Locate the cell with the specified text and output its (x, y) center coordinate. 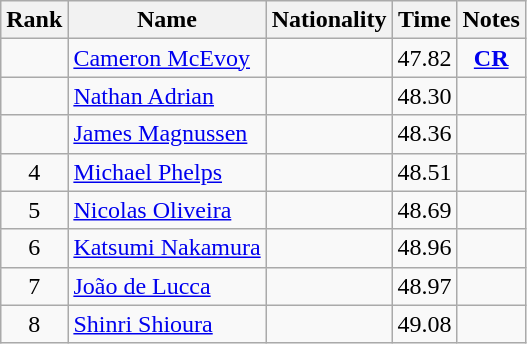
6 (34, 248)
Katsumi Nakamura (167, 248)
Time (424, 20)
47.82 (424, 58)
4 (34, 172)
Rank (34, 20)
48.97 (424, 286)
7 (34, 286)
48.36 (424, 134)
48.96 (424, 248)
Nathan Adrian (167, 96)
Cameron McEvoy (167, 58)
Name (167, 20)
5 (34, 210)
8 (34, 324)
Shinri Shioura (167, 324)
49.08 (424, 324)
Nationality (329, 20)
48.30 (424, 96)
James Magnussen (167, 134)
Michael Phelps (167, 172)
João de Lucca (167, 286)
CR (491, 58)
Notes (491, 20)
48.51 (424, 172)
48.69 (424, 210)
Nicolas Oliveira (167, 210)
